Pinpoint the cell where the given text exists, returning its (X, Y) midpoint coordinate. 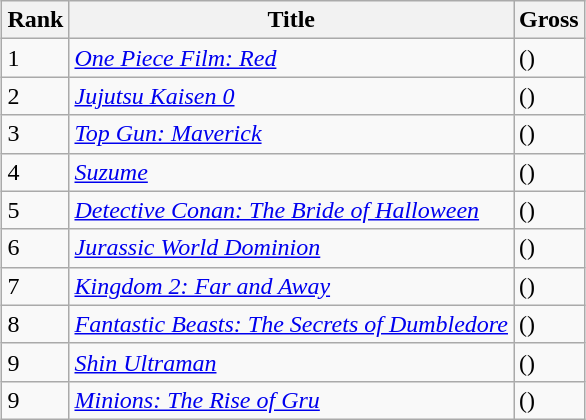
Jujutsu Kaisen 0 (292, 96)
Jurassic World Dominion (292, 248)
Gross (550, 20)
4 (36, 172)
7 (36, 286)
8 (36, 324)
1 (36, 58)
3 (36, 134)
6 (36, 248)
Fantastic Beasts: The Secrets of Dumbledore (292, 324)
Rank (36, 20)
Minions: The Rise of Gru (292, 400)
5 (36, 210)
Top Gun: Maverick (292, 134)
Kingdom 2: Far and Away (292, 286)
One Piece Film: Red (292, 58)
Detective Conan: The Bride of Halloween (292, 210)
Title (292, 20)
Suzume (292, 172)
Shin Ultraman (292, 362)
2 (36, 96)
